Find where the given text appears and provide that cell's center as (x, y) coordinate. 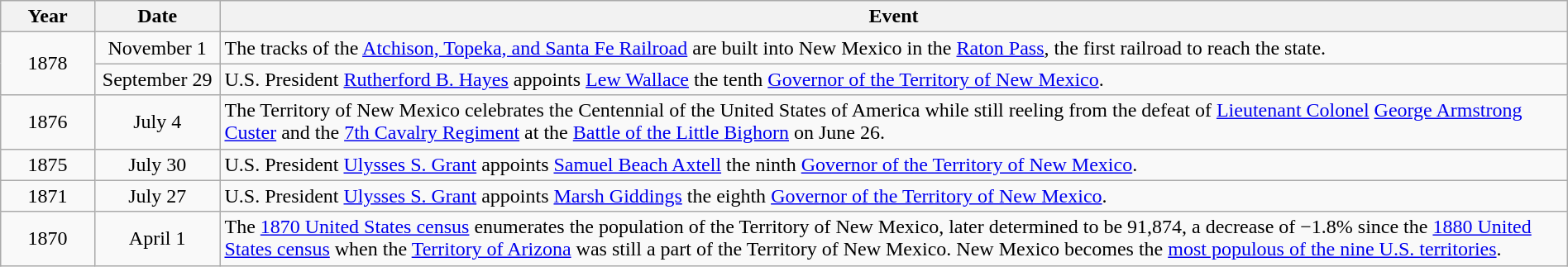
Year (48, 17)
The tracks of the Atchison, Topeka, and Santa Fe Railroad are built into New Mexico in the Raton Pass, the first railroad to reach the state. (893, 48)
1875 (48, 164)
U.S. President Rutherford B. Hayes appoints Lew Wallace the tenth Governor of the Territory of New Mexico. (893, 79)
April 1 (157, 238)
July 27 (157, 196)
U.S. President Ulysses S. Grant appoints Samuel Beach Axtell the ninth Governor of the Territory of New Mexico. (893, 164)
Event (893, 17)
Date (157, 17)
July 30 (157, 164)
July 4 (157, 122)
1870 (48, 238)
November 1 (157, 48)
September 29 (157, 79)
1871 (48, 196)
1878 (48, 64)
U.S. President Ulysses S. Grant appoints Marsh Giddings the eighth Governor of the Territory of New Mexico. (893, 196)
1876 (48, 122)
